Return the (x, y) coordinate for the center point of the cell that contains the specified text.  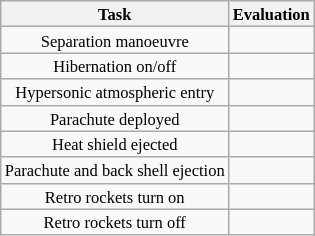
Evaluation (272, 14)
Retro rockets turn off (115, 222)
Heat shield ejected (115, 144)
Parachute deployed (115, 118)
Task (115, 14)
Retro rockets turn on (115, 196)
Parachute and back shell ejection (115, 170)
Hibernation on/off (115, 66)
Hypersonic atmospheric entry (115, 92)
Separation manoeuvre (115, 40)
